For the text-containing cell, return its midpoint in [X, Y] coordinate format. 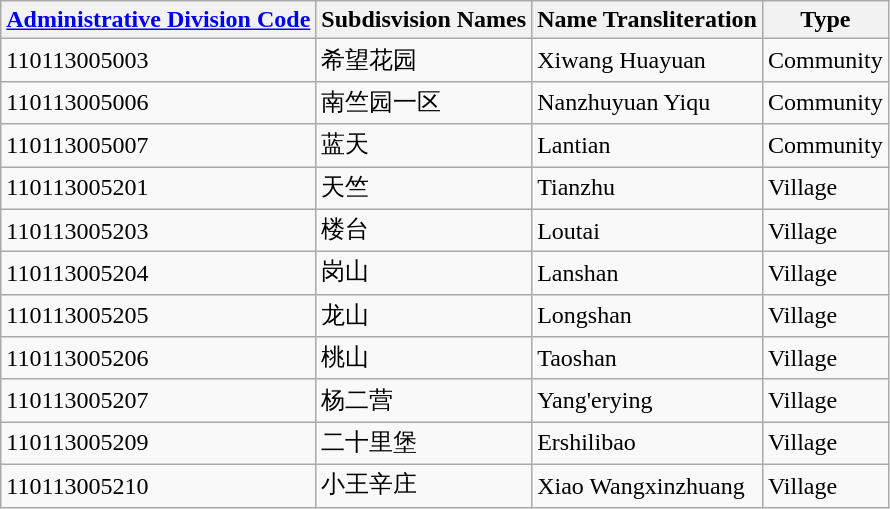
杨二营 [424, 400]
Xiao Wangxinzhuang [648, 486]
110113005003 [158, 60]
Yang'erying [648, 400]
110113005209 [158, 444]
龙山 [424, 316]
Longshan [648, 316]
Nanzhuyuan Yiqu [648, 102]
110113005006 [158, 102]
110113005007 [158, 146]
110113005204 [158, 274]
110113005205 [158, 316]
Xiwang Huayuan [648, 60]
蓝天 [424, 146]
110113005203 [158, 230]
110113005201 [158, 188]
天竺 [424, 188]
Name Transliteration [648, 20]
Ershilibao [648, 444]
南竺园一区 [424, 102]
岗山 [424, 274]
110113005207 [158, 400]
Taoshan [648, 358]
希望花园 [424, 60]
Loutai [648, 230]
小王辛庄 [424, 486]
楼台 [424, 230]
桃山 [424, 358]
Lantian [648, 146]
Lanshan [648, 274]
二十里堡 [424, 444]
Type [825, 20]
Subdisvision Names [424, 20]
110113005210 [158, 486]
110113005206 [158, 358]
Tianzhu [648, 188]
Administrative Division Code [158, 20]
